Output the [x, y] coordinate of the center of the cell containing the given text.  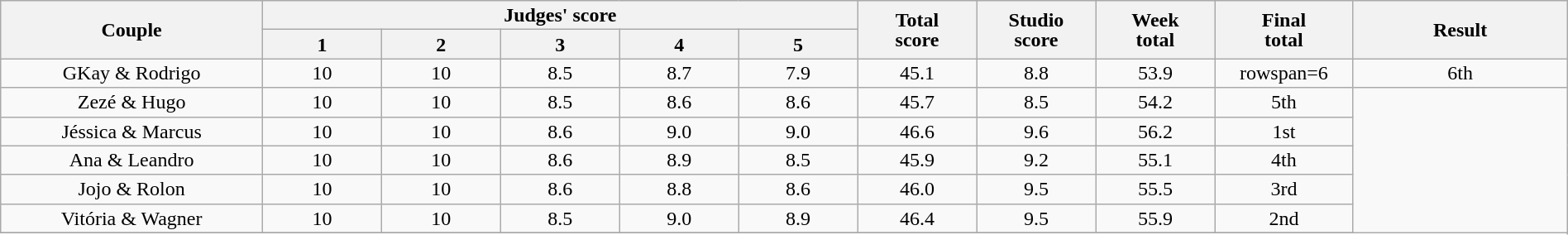
3 [560, 45]
Finaltotal [1284, 30]
4th [1284, 161]
8.7 [679, 73]
GKay & Rodrigo [132, 73]
2nd [1284, 218]
45.7 [917, 103]
1st [1284, 131]
53.9 [1155, 73]
4 [679, 45]
55.5 [1155, 189]
9.6 [1036, 131]
54.2 [1155, 103]
5 [798, 45]
3rd [1284, 189]
55.9 [1155, 218]
Jéssica & Marcus [132, 131]
5th [1284, 103]
Couple [132, 30]
1 [322, 45]
7.9 [798, 73]
Studioscore [1036, 30]
46.4 [917, 218]
9.2 [1036, 161]
46.0 [917, 189]
56.2 [1155, 131]
rowspan=6 [1284, 73]
Ana & Leandro [132, 161]
55.1 [1155, 161]
Result [1460, 30]
45.1 [917, 73]
2 [441, 45]
45.9 [917, 161]
Zezé & Hugo [132, 103]
Totalscore [917, 30]
6th [1460, 73]
Weektotal [1155, 30]
46.6 [917, 131]
Vitória & Wagner [132, 218]
Jojo & Rolon [132, 189]
Judges' score [560, 15]
